Capture the cell that displays the provided text and extract its [x, y] central coordinate. 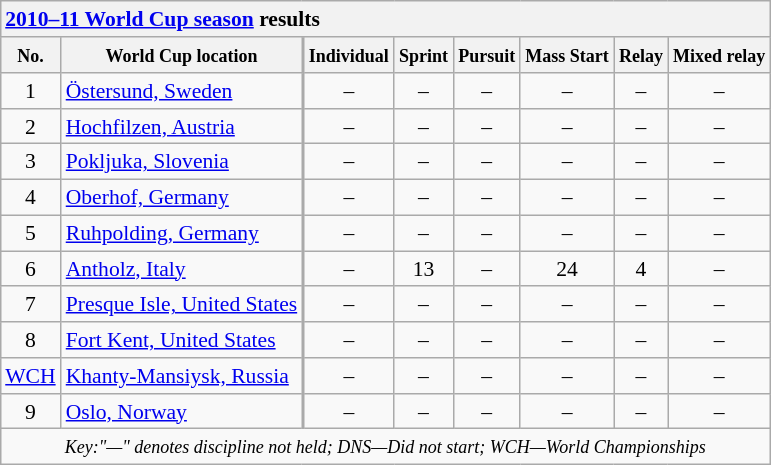
2010–11 World Cup season results [385, 19]
Presque Isle, United States [182, 304]
Pokljuka, Slovenia [182, 162]
Key:"—" denotes discipline not held; DNS—Did not start; WCH—World Championships [385, 447]
Ruhpolding, Germany [182, 233]
5 [30, 233]
Mixed relay [719, 55]
8 [30, 340]
World Cup location [182, 55]
Östersund, Sweden [182, 91]
7 [30, 304]
1 [30, 91]
Pursuit [486, 55]
Khanty-Mansiysk, Russia [182, 376]
Mass Start [567, 55]
9 [30, 411]
Fort Kent, United States [182, 340]
WCH [30, 376]
24 [567, 269]
Individual [349, 55]
Antholz, Italy [182, 269]
Relay [641, 55]
Oslo, Norway [182, 411]
No. [30, 55]
2 [30, 126]
3 [30, 162]
Hochfilzen, Austria [182, 126]
Sprint [424, 55]
Oberhof, Germany [182, 197]
6 [30, 269]
13 [424, 269]
